Capture the cell that displays the provided text and extract its (x, y) central coordinate. 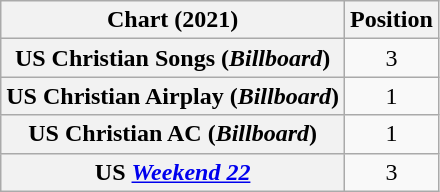
Position (392, 20)
Chart (2021) (173, 20)
US Christian Songs (Billboard) (173, 58)
US Christian Airplay (Billboard) (173, 96)
US Christian AC (Billboard) (173, 134)
US Weekend 22 (173, 172)
